Extract the (x, y) coordinate from the center of the cell holding the provided text.  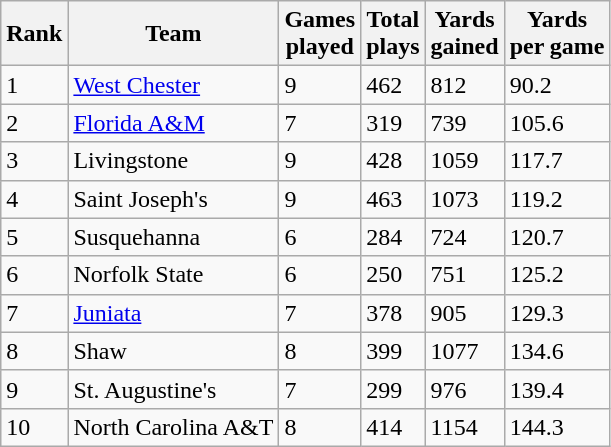
5 (34, 237)
905 (464, 313)
Florida A&M (174, 123)
250 (393, 275)
North Carolina A&T (174, 427)
139.4 (557, 389)
10 (34, 427)
Rank (34, 34)
Livingstone (174, 161)
751 (464, 275)
299 (393, 389)
284 (393, 237)
119.2 (557, 199)
812 (464, 85)
Totalplays (393, 34)
724 (464, 237)
1154 (464, 427)
4 (34, 199)
90.2 (557, 85)
1077 (464, 351)
976 (464, 389)
399 (393, 351)
144.3 (557, 427)
428 (393, 161)
739 (464, 123)
120.7 (557, 237)
117.7 (557, 161)
1073 (464, 199)
Yardsgained (464, 34)
Saint Joseph's (174, 199)
Yardsper game (557, 34)
463 (393, 199)
St. Augustine's (174, 389)
378 (393, 313)
3 (34, 161)
1059 (464, 161)
Susquehanna (174, 237)
Juniata (174, 313)
129.3 (557, 313)
Gamesplayed (320, 34)
2 (34, 123)
Shaw (174, 351)
Team (174, 34)
462 (393, 85)
125.2 (557, 275)
414 (393, 427)
West Chester (174, 85)
1 (34, 85)
134.6 (557, 351)
105.6 (557, 123)
319 (393, 123)
Norfolk State (174, 275)
